Determine the (X, Y) coordinate at the center of the cell enclosing the given text.  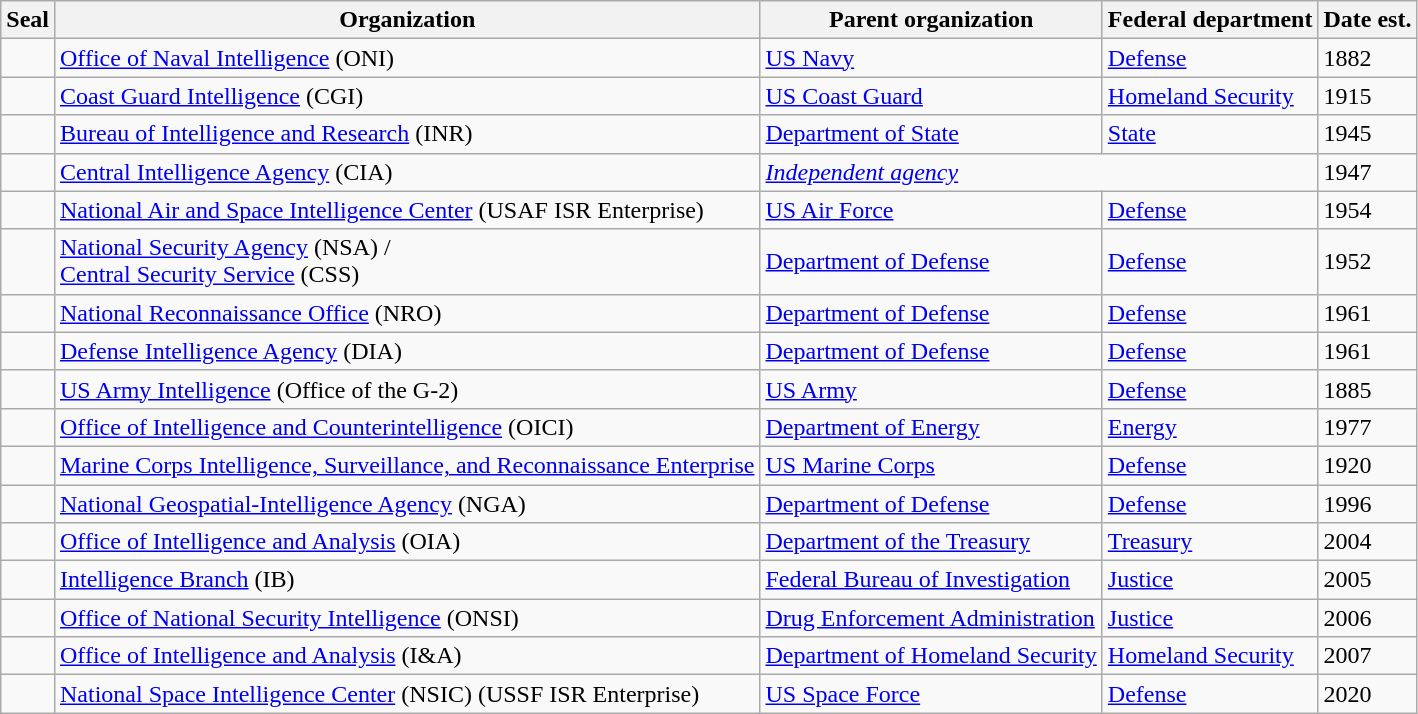
Office of National Security Intelligence (ONSI) (406, 618)
National Geospatial-Intelligence Agency (NGA) (406, 503)
National Air and Space Intelligence Center (USAF ISR Enterprise) (406, 210)
National Security Agency (NSA) /Central Security Service (CSS) (406, 262)
US Coast Guard (931, 96)
US Army Intelligence (Office of the G-2) (406, 389)
Defense Intelligence Agency (DIA) (406, 351)
2006 (1368, 618)
1915 (1368, 96)
State (1210, 134)
US Space Force (931, 694)
2005 (1368, 580)
Federal department (1210, 20)
Office of Intelligence and Counterintelligence (OICI) (406, 427)
1954 (1368, 210)
Coast Guard Intelligence (CGI) (406, 96)
1952 (1368, 262)
US Marine Corps (931, 465)
2007 (1368, 656)
Seal (28, 20)
Organization (406, 20)
Parent organization (931, 20)
US Air Force (931, 210)
Office of Intelligence and Analysis (OIA) (406, 542)
Bureau of Intelligence and Research (INR) (406, 134)
Department of Energy (931, 427)
US Navy (931, 58)
Marine Corps Intelligence, Surveillance, and Reconnaissance Enterprise (406, 465)
1920 (1368, 465)
Energy (1210, 427)
1996 (1368, 503)
Treasury (1210, 542)
Department of State (931, 134)
2020 (1368, 694)
Central Intelligence Agency (CIA) (406, 172)
Office of Naval Intelligence (ONI) (406, 58)
1882 (1368, 58)
National Reconnaissance Office (NRO) (406, 313)
Intelligence Branch (IB) (406, 580)
National Space Intelligence Center (NSIC) (USSF ISR Enterprise) (406, 694)
Federal Bureau of Investigation (931, 580)
Department of Homeland Security (931, 656)
Office of Intelligence and Analysis (I&A) (406, 656)
1977 (1368, 427)
Date est. (1368, 20)
1947 (1368, 172)
Department of the Treasury (931, 542)
1945 (1368, 134)
US Army (931, 389)
2004 (1368, 542)
1885 (1368, 389)
Independent agency (1039, 172)
Drug Enforcement Administration (931, 618)
